Find where the given text appears and provide that cell's center as (x, y) coordinate. 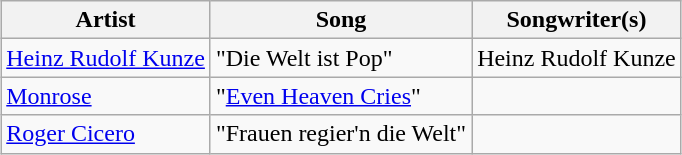
Monrose (106, 96)
Artist (106, 20)
"Die Welt ist Pop" (340, 58)
Song (340, 20)
Roger Cicero (106, 134)
"Even Heaven Cries" (340, 96)
"Frauen regier'n die Welt" (340, 134)
Songwriter(s) (577, 20)
